Detect which cell encompasses the target text, then output its (x, y) center coordinate. 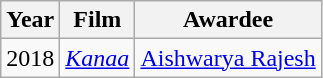
Kanaa (98, 58)
2018 (30, 58)
Film (98, 20)
Aishwarya Rajesh (228, 58)
Awardee (228, 20)
Year (30, 20)
